Extract the [x, y] coordinate from the center of the cell holding the provided text.  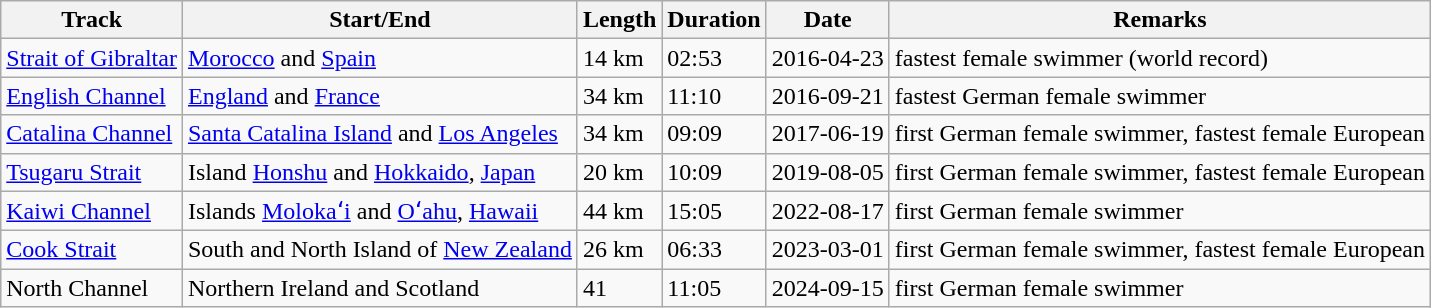
Duration [714, 20]
41 [619, 288]
England and France [380, 96]
2016-09-21 [828, 96]
Catalina Channel [92, 134]
2023-03-01 [828, 250]
2022-08-17 [828, 211]
2017-06-19 [828, 134]
Length [619, 20]
Strait of Gibraltar [92, 58]
02:53 [714, 58]
North Channel [92, 288]
fastest female swimmer (world record) [1160, 58]
Start/End [380, 20]
Morocco and Spain [380, 58]
15:05 [714, 211]
Santa Catalina Island and Los Angeles [380, 134]
Northern Ireland and Scotland [380, 288]
2016-04-23 [828, 58]
Cook Strait [92, 250]
Islands Molokaʻi and Oʻahu, Hawaii [380, 211]
Tsugaru Strait [92, 172]
10:09 [714, 172]
44 km [619, 211]
Date [828, 20]
06:33 [714, 250]
2019-08-05 [828, 172]
26 km [619, 250]
11:05 [714, 288]
11:10 [714, 96]
2024-09-15 [828, 288]
09:09 [714, 134]
South and North Island of New Zealand [380, 250]
Island Honshu and Hokkaido, Japan [380, 172]
Remarks [1160, 20]
14 km [619, 58]
Track [92, 20]
20 km [619, 172]
English Channel [92, 96]
Kaiwi Channel [92, 211]
fastest German female swimmer [1160, 96]
